Identify which cell holds the provided text, then report its (x, y) central coordinate. 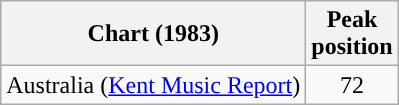
72 (352, 85)
Peakposition (352, 34)
Australia (Kent Music Report) (154, 85)
Chart (1983) (154, 34)
